Detect which cell encompasses the target text, then output its [x, y] center coordinate. 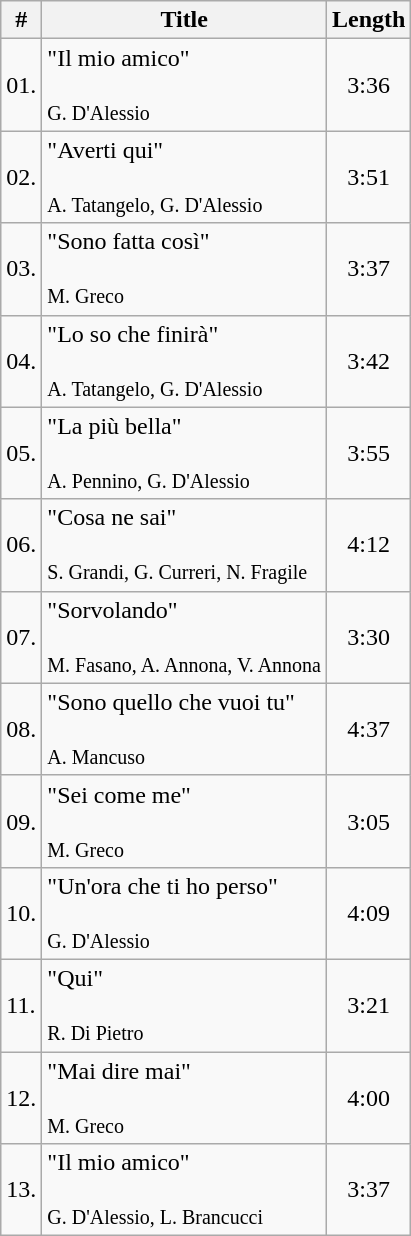
10. [22, 913]
4:37 [369, 729]
"Averti qui"A. Tatangelo, G. D'Alessio [184, 177]
3:05 [369, 821]
3:36 [369, 85]
"Sorvolando"M. Fasano, A. Annona, V. Annona [184, 637]
"Un'ora che ti ho perso"G. D'Alessio [184, 913]
"Sono fatta così"M. Greco [184, 269]
3:55 [369, 453]
"La più bella"A. Pennino, G. D'Alessio [184, 453]
02. [22, 177]
4:09 [369, 913]
"Cosa ne sai"S. Grandi, G. Curreri, N. Fragile [184, 545]
4:12 [369, 545]
3:42 [369, 361]
11. [22, 1005]
01. [22, 85]
08. [22, 729]
05. [22, 453]
06. [22, 545]
# [22, 20]
09. [22, 821]
Title [184, 20]
"Qui"R. Di Pietro [184, 1005]
4:00 [369, 1098]
07. [22, 637]
"Il mio amico" G. D'Alessio, L. Brancucci [184, 1190]
3:51 [369, 177]
3:21 [369, 1005]
"Sono quello che vuoi tu"A. Mancuso [184, 729]
"Lo so che finirà"A. Tatangelo, G. D'Alessio [184, 361]
"Il mio amico"G. D'Alessio [184, 85]
"Sei come me"M. Greco [184, 821]
12. [22, 1098]
03. [22, 269]
13. [22, 1190]
Length [369, 20]
04. [22, 361]
"Mai dire mai"M. Greco [184, 1098]
3:30 [369, 637]
